Return (X, Y) of the center of cell containing provided text 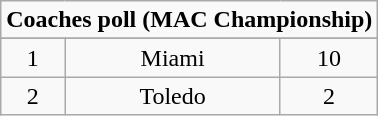
10 (329, 58)
1 (33, 58)
Miami (172, 58)
Coaches poll (MAC Championship) (190, 20)
Toledo (172, 96)
